Provide the [x, y] coordinate of the cell's center where the given text is located.  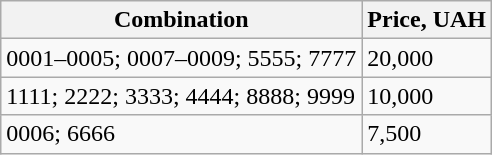
Price, UAH [427, 20]
0001–0005; 0007–0009; 5555; 7777 [182, 58]
7,500 [427, 134]
10,000 [427, 96]
Combination [182, 20]
0006; 6666 [182, 134]
1111; 2222; 3333; 4444; 8888; 9999 [182, 96]
20,000 [427, 58]
